Pinpoint the cell where the given text exists, returning its (x, y) midpoint coordinate. 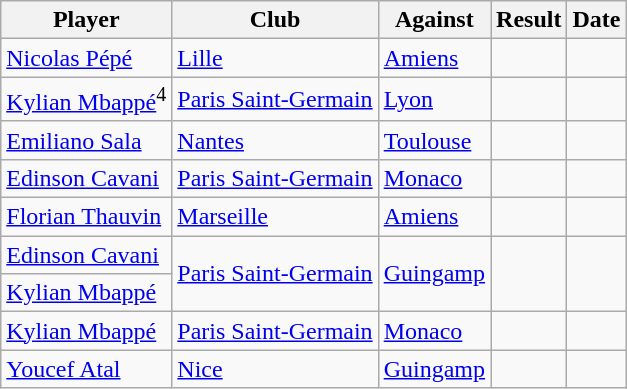
Florian Thauvin (86, 217)
Against (434, 20)
Club (275, 20)
Lille (275, 58)
Emiliano Sala (86, 140)
Nantes (275, 140)
Nicolas Pépé (86, 58)
Player (86, 20)
Date (596, 20)
Nice (275, 369)
Kylian Mbappé4 (86, 100)
Marseille (275, 217)
Youcef Atal (86, 369)
Lyon (434, 100)
Result (529, 20)
Toulouse (434, 140)
